Return the [X, Y] coordinate for the center point of the cell that contains the specified text.  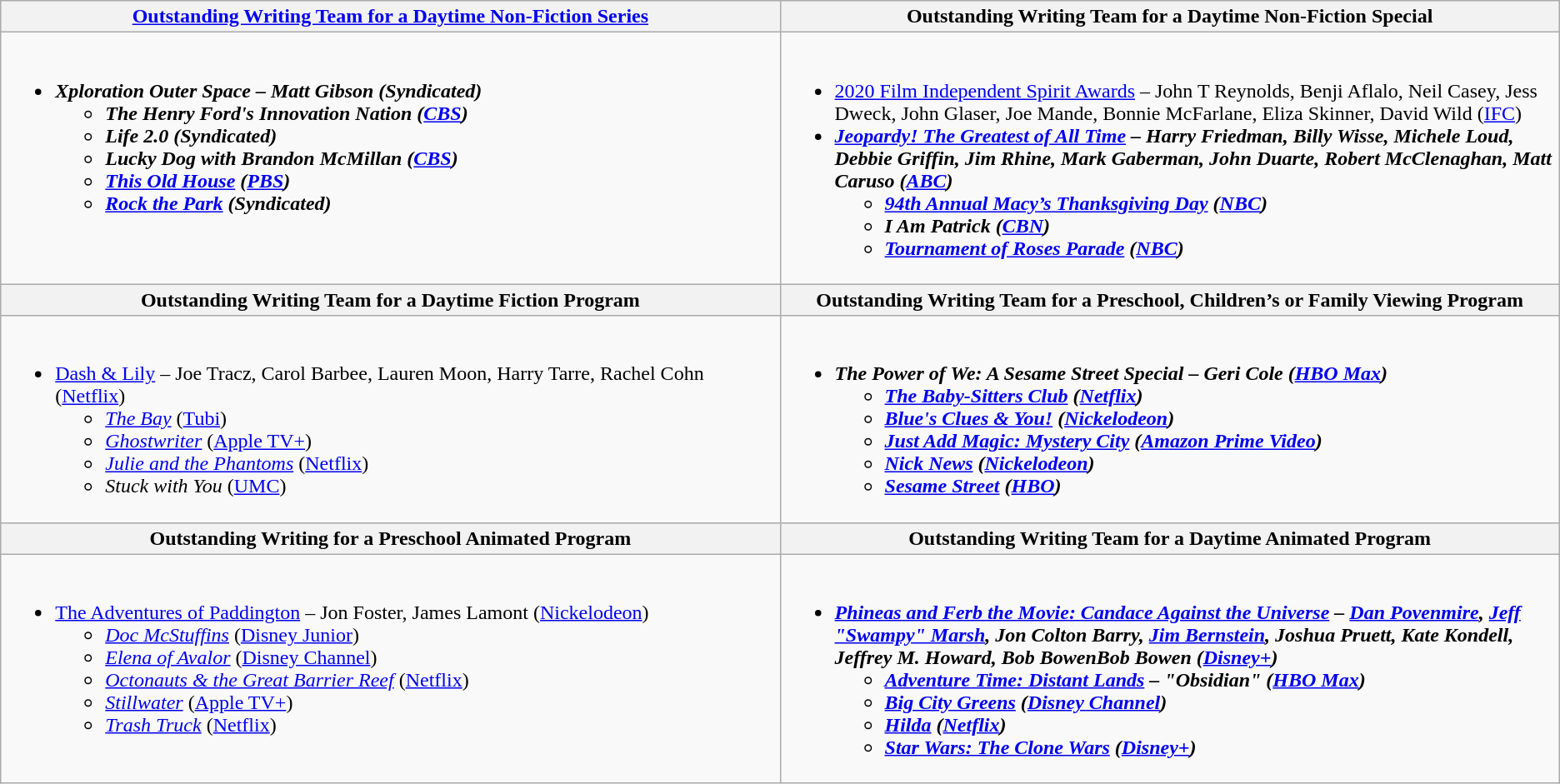
Outstanding Writing Team for a Daytime Fiction Program [390, 300]
Outstanding Writing Team for a Daytime Non-Fiction Special [1170, 17]
Outstanding Writing for a Preschool Animated Program [390, 538]
Outstanding Writing Team for a Daytime Animated Program [1170, 538]
Outstanding Writing Team for a Preschool, Children’s or Family Viewing Program [1170, 300]
Outstanding Writing Team for a Daytime Non-Fiction Series [390, 17]
